For the text-containing cell, return its midpoint in (x, y) coordinate format. 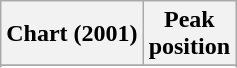
Chart (2001) (72, 34)
Peakposition (189, 34)
